Pinpoint the cell where the given text exists, returning its [X, Y] midpoint coordinate. 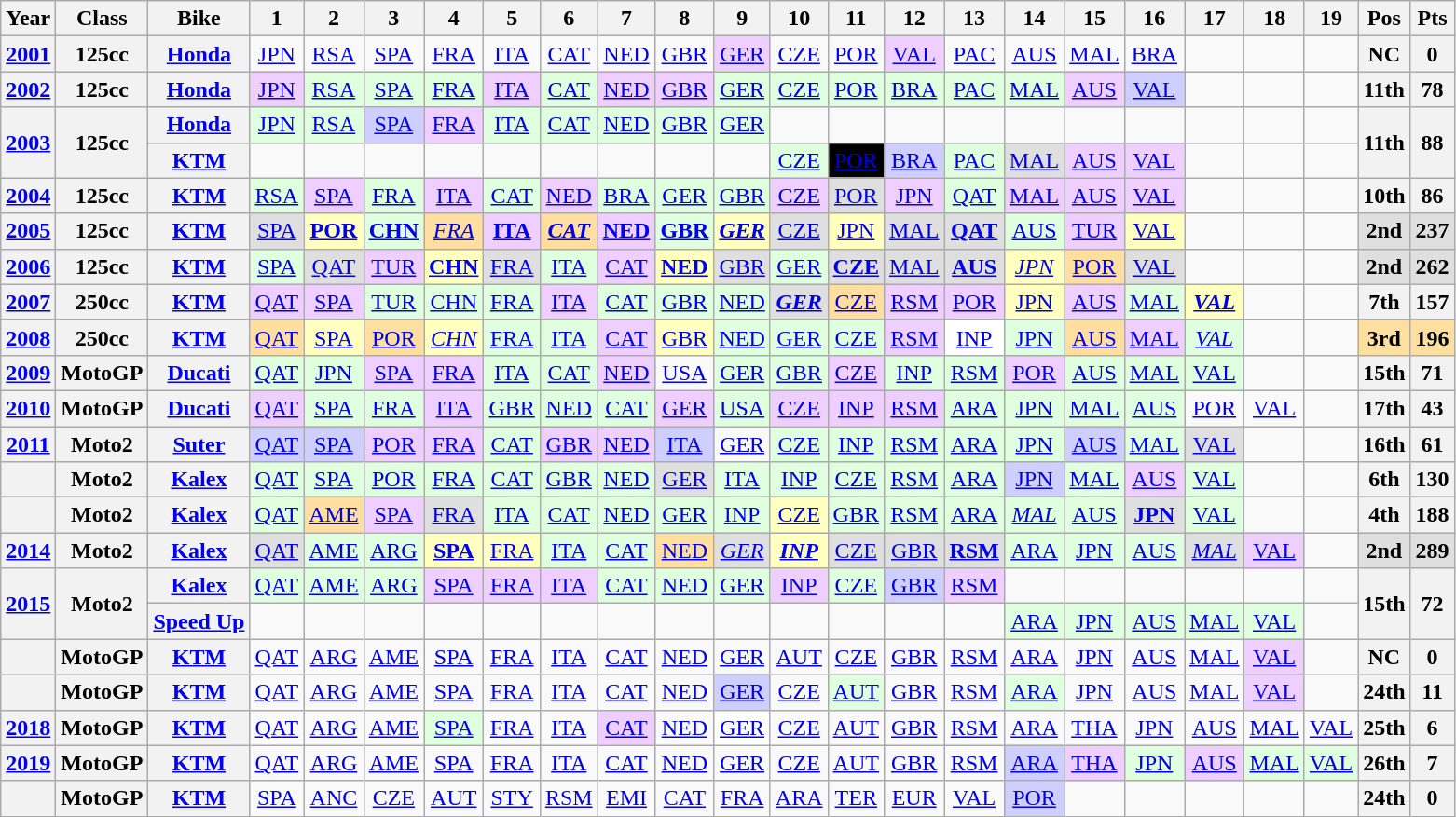
ANC [334, 798]
71 [1432, 373]
4th [1384, 515]
16 [1154, 19]
Year [28, 19]
61 [1432, 444]
72 [1432, 604]
Bike [199, 19]
12 [913, 19]
8 [684, 19]
Suter [199, 444]
26th [1384, 763]
EUR [913, 798]
130 [1432, 480]
25th [1384, 728]
16th [1384, 444]
10 [799, 19]
15 [1094, 19]
17 [1215, 19]
188 [1432, 515]
88 [1432, 143]
14 [1034, 19]
1 [277, 19]
Pts [1432, 19]
2007 [28, 302]
4 [454, 19]
7th [1384, 302]
2015 [28, 604]
2003 [28, 143]
2008 [28, 337]
157 [1432, 302]
18 [1274, 19]
19 [1331, 19]
2009 [28, 373]
2004 [28, 196]
2005 [28, 231]
2 [334, 19]
289 [1432, 551]
Pos [1384, 19]
2018 [28, 728]
2006 [28, 266]
5 [512, 19]
2011 [28, 444]
9 [742, 19]
EMI [626, 798]
262 [1432, 266]
2002 [28, 89]
3 [393, 19]
13 [974, 19]
3rd [1384, 337]
Speed Up [199, 621]
10th [1384, 196]
17th [1384, 408]
STY [512, 798]
Class [103, 19]
2019 [28, 763]
2010 [28, 408]
237 [1432, 231]
196 [1432, 337]
TER [856, 798]
2014 [28, 551]
43 [1432, 408]
2001 [28, 54]
78 [1432, 89]
6th [1384, 480]
86 [1432, 196]
